Pinpoint the cell where the given text exists, returning its [x, y] midpoint coordinate. 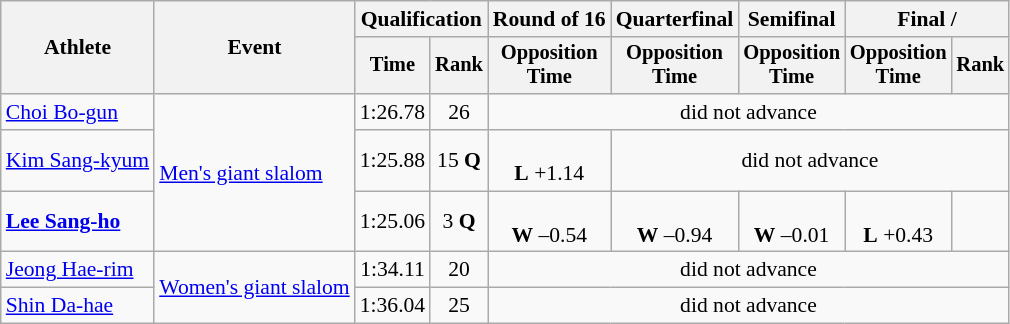
W –0.54 [550, 222]
Men's giant slalom [254, 173]
Jeong Hae-rim [78, 270]
1:34.11 [392, 270]
20 [459, 270]
Lee Sang-ho [78, 222]
Qualification [422, 19]
L +1.14 [550, 160]
1:25.06 [392, 222]
Final / [927, 19]
Event [254, 48]
1:26.78 [392, 112]
3 Q [459, 222]
25 [459, 306]
W –0.01 [792, 222]
Athlete [78, 48]
Choi Bo-gun [78, 112]
Round of 16 [550, 19]
Shin Da-hae [78, 306]
W –0.94 [675, 222]
1:36.04 [392, 306]
Quarterfinal [675, 19]
Women's giant slalom [254, 288]
L +0.43 [898, 222]
1:25.88 [392, 160]
15 Q [459, 160]
26 [459, 112]
Kim Sang-kyum [78, 160]
Time [392, 66]
Semifinal [792, 19]
